Pinpoint the cell where the given text exists, returning its (x, y) midpoint coordinate. 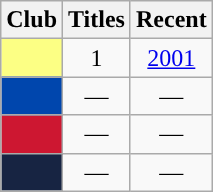
Titles (97, 20)
2001 (171, 58)
Club (32, 20)
1 (97, 58)
Recent (171, 20)
